Detect which cell encompasses the target text, then output its (X, Y) center coordinate. 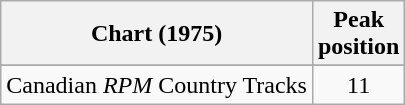
Canadian RPM Country Tracks (157, 85)
Peakposition (358, 34)
11 (358, 85)
Chart (1975) (157, 34)
